Capture the cell that displays the provided text and extract its (X, Y) central coordinate. 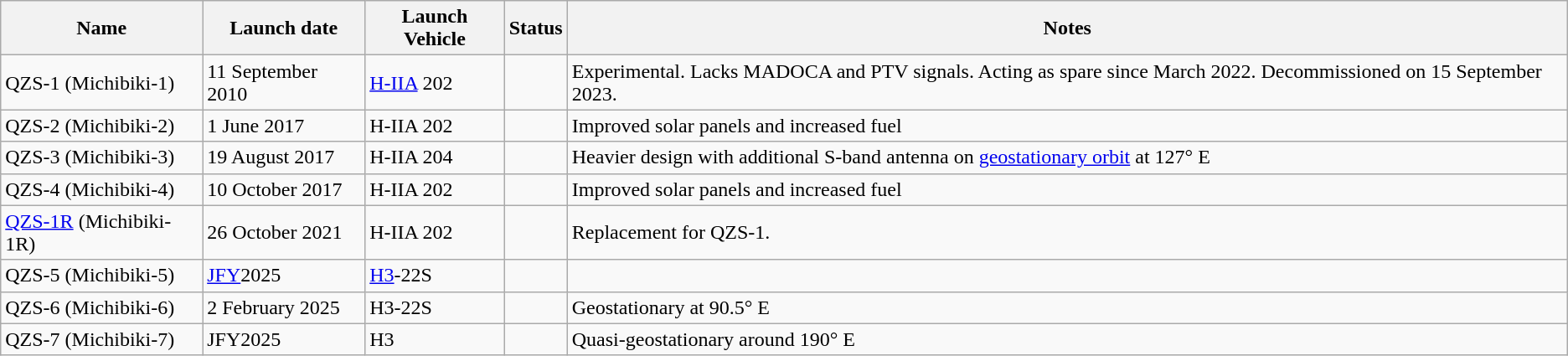
QZS-1 (Michibiki-1) (102, 82)
QZS-5 (Michibiki-5) (102, 276)
Launch Vehicle (435, 28)
QZS-4 (Michibiki-4) (102, 189)
Quasi-geostationary around 190° E (1067, 339)
QZS-3 (Michibiki-3) (102, 157)
Status (536, 28)
H-IIA 204 (435, 157)
Heavier design with additional S-band antenna on geostationary orbit at 127° E (1067, 157)
QZS-1R (Michibiki-1R) (102, 233)
QZS-7 (Michibiki-7) (102, 339)
H3 (435, 339)
Name (102, 28)
QZS-2 (Michibiki-2) (102, 126)
11 September 2010 (284, 82)
Experimental. Lacks MADOCA and PTV signals. Acting as spare since March 2022. Decommissioned on 15 September 2023. (1067, 82)
19 August 2017 (284, 157)
2 February 2025 (284, 307)
QZS-6 (Michibiki-6) (102, 307)
10 October 2017 (284, 189)
Notes (1067, 28)
1 June 2017 (284, 126)
Geostationary at 90.5° E (1067, 307)
Replacement for QZS-1. (1067, 233)
26 October 2021 (284, 233)
Launch date (284, 28)
